Pinpoint the cell where the given text exists, returning its (x, y) midpoint coordinate. 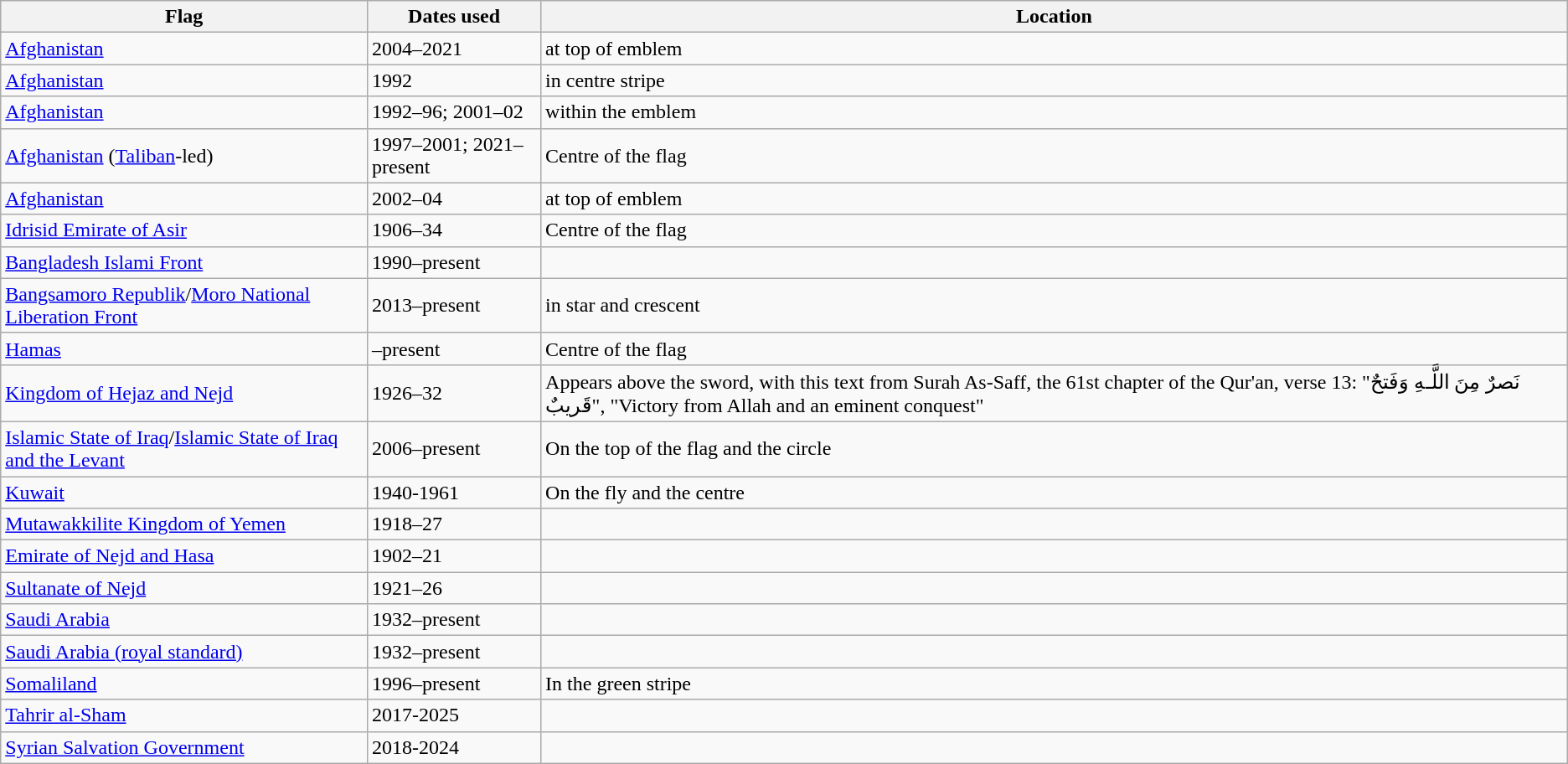
Bangladesh Islami Front (184, 262)
Mutawakkilite Kingdom of Yemen (184, 524)
On the top of the flag and the circle (1055, 449)
1921–26 (454, 588)
Somaliland (184, 684)
2004–2021 (454, 49)
Afghanistan (Taliban-led) (184, 156)
1992 (454, 80)
Idrisid Emirate of Asir (184, 230)
Flag (184, 17)
Saudi Arabia (184, 620)
In the green stripe (1055, 684)
Bangsamoro Republik/Moro National Liberation Front (184, 305)
1992–96; 2001–02 (454, 112)
2013–present (454, 305)
–present (454, 348)
1940-1961 (454, 492)
2017-2025 (454, 715)
1926–32 (454, 393)
2002–04 (454, 199)
Kingdom of Hejaz and Nejd (184, 393)
within the emblem (1055, 112)
On the fly and the centre (1055, 492)
in centre stripe (1055, 80)
Emirate of Nejd and Hasa (184, 556)
Tahrir al-Sham (184, 715)
1996–present (454, 684)
Dates used (454, 17)
Syrian Salvation Government (184, 747)
1997–2001; 2021–present (454, 156)
Kuwait (184, 492)
Sultanate of Nejd (184, 588)
Islamic State of Iraq/Islamic State of Iraq and the Levant (184, 449)
1918–27 (454, 524)
1902–21 (454, 556)
1906–34 (454, 230)
2006–present (454, 449)
1990–present (454, 262)
2018-2024 (454, 747)
Saudi Arabia (royal standard) (184, 652)
Location (1055, 17)
Hamas (184, 348)
in star and crescent (1055, 305)
